Identify which cell holds the provided text, then report its (X, Y) central coordinate. 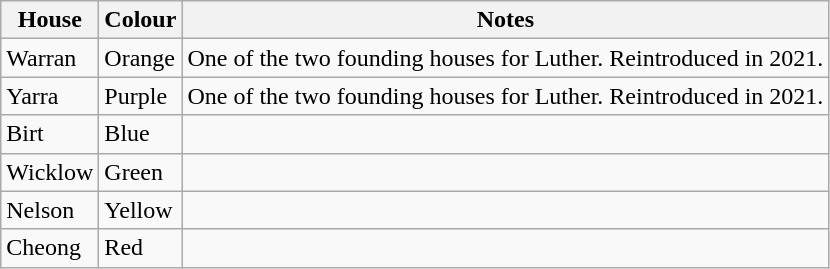
Nelson (50, 210)
Wicklow (50, 172)
House (50, 20)
Birt (50, 134)
Yarra (50, 96)
Yellow (140, 210)
Blue (140, 134)
Colour (140, 20)
Red (140, 248)
Cheong (50, 248)
Warran (50, 58)
Notes (506, 20)
Green (140, 172)
Purple (140, 96)
Orange (140, 58)
